Output the (x, y) coordinate of the center of the cell containing the given text.  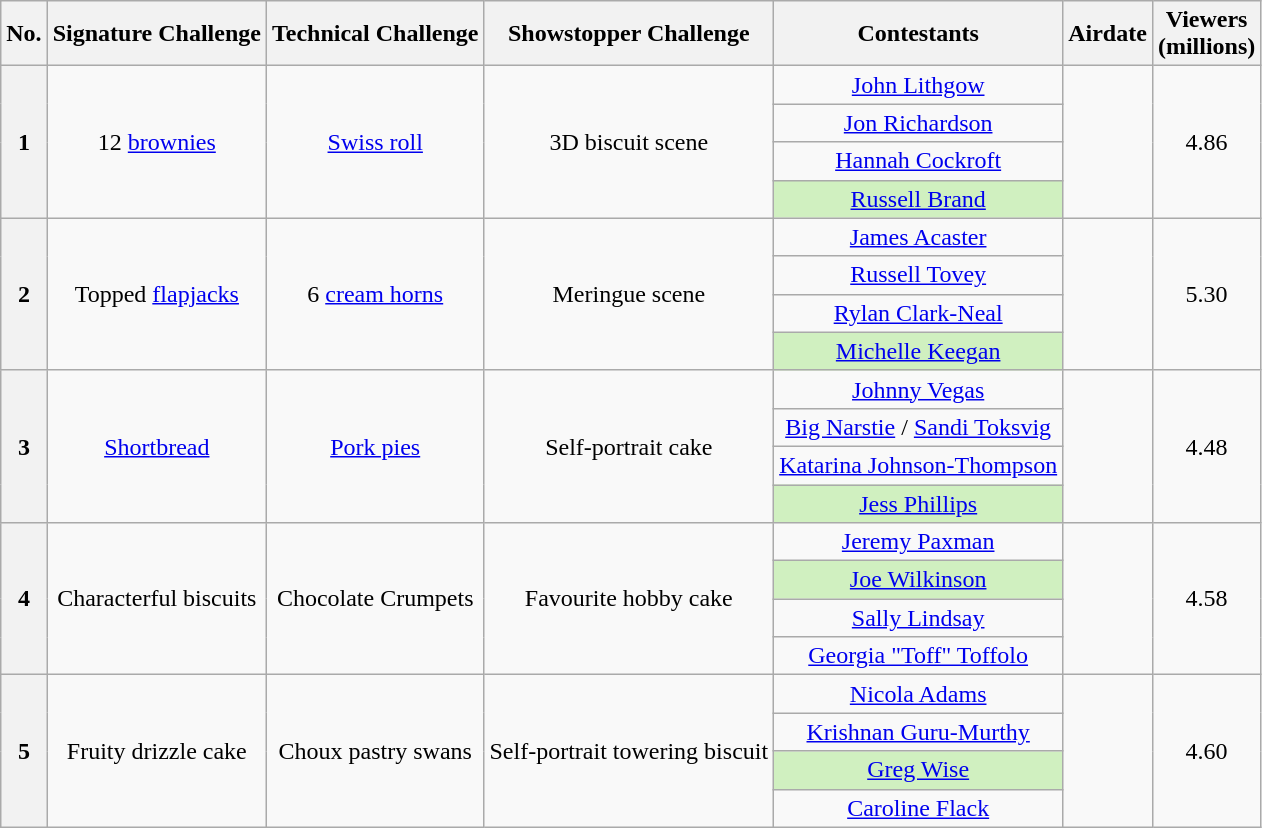
2 (24, 294)
4.86 (1206, 142)
Big Narstie / Sandi Toksvig (918, 427)
No. (24, 34)
Favourite hobby cake (629, 599)
4 (24, 599)
James Acaster (918, 237)
Jess Phillips (918, 503)
3D biscuit scene (629, 142)
4.60 (1206, 751)
Choux pastry swans (375, 751)
Greg Wise (918, 770)
Chocolate Crumpets (375, 599)
4.58 (1206, 599)
12 brownies (156, 142)
Meringue scene (629, 294)
5.30 (1206, 294)
John Lithgow (918, 85)
Georgia "Toff" Toffolo (918, 656)
1 (24, 142)
Jon Richardson (918, 123)
5 (24, 751)
Nicola Adams (918, 694)
Topped flapjacks (156, 294)
Contestants (918, 34)
Self-portrait cake (629, 446)
6 cream horns (375, 294)
Russell Tovey (918, 275)
Signature Challenge (156, 34)
Krishnan Guru-Murthy (918, 732)
Swiss roll (375, 142)
4.48 (1206, 446)
Fruity drizzle cake (156, 751)
Joe Wilkinson (918, 580)
Technical Challenge (375, 34)
Shortbread (156, 446)
Sally Lindsay (918, 618)
Characterful biscuits (156, 599)
Airdate (1108, 34)
3 (24, 446)
Hannah Cockroft (918, 161)
Showstopper Challenge (629, 34)
Russell Brand (918, 199)
Rylan Clark-Neal (918, 313)
Pork pies (375, 446)
Jeremy Paxman (918, 542)
Caroline Flack (918, 808)
Katarina Johnson-Thompson (918, 465)
Michelle Keegan (918, 351)
Johnny Vegas (918, 389)
Viewers(millions) (1206, 34)
Self-portrait towering biscuit (629, 751)
